Locate the cell with the specified text and output its (x, y) center coordinate. 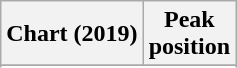
Peakposition (189, 34)
Chart (2019) (72, 34)
